Provide the (x, y) coordinate of the cell's center where the given text is located.  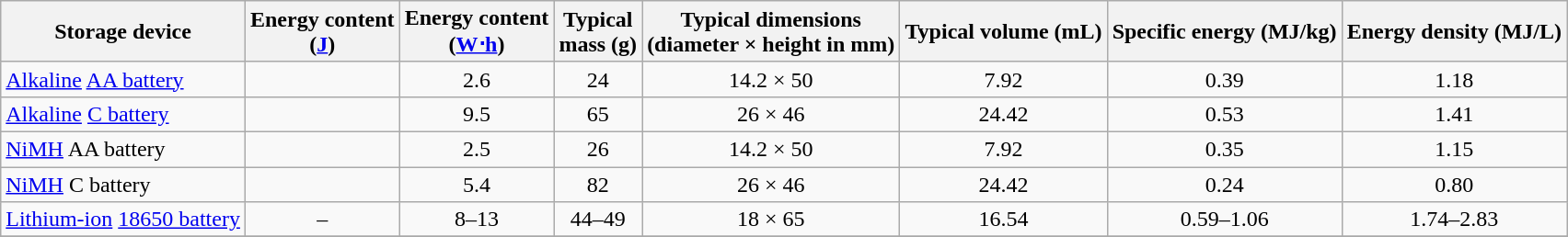
Energy content(W⋅h) (477, 31)
44–49 (598, 220)
8–13 (477, 220)
0.59–1.06 (1224, 220)
Alkaline C battery (123, 114)
NiMH C battery (123, 185)
18 × 65 (771, 220)
0.39 (1224, 79)
1.41 (1454, 114)
0.35 (1224, 149)
2.5 (477, 149)
2.6 (477, 79)
Lithium-ion 18650 battery (123, 220)
Typicalmass (g) (598, 31)
Storage device (123, 31)
82 (598, 185)
1.18 (1454, 79)
65 (598, 114)
Alkaline AA battery (123, 79)
NiMH AA battery (123, 149)
26 (598, 149)
Typical volume (mL) (1003, 31)
1.15 (1454, 149)
0.24 (1224, 185)
16.54 (1003, 220)
Energy density (MJ/L) (1454, 31)
Specific energy (MJ/kg) (1224, 31)
Energy content(J) (322, 31)
– (322, 220)
5.4 (477, 185)
1.74–2.83 (1454, 220)
24 (598, 79)
0.80 (1454, 185)
9.5 (477, 114)
Typical dimensions(diameter × height in mm) (771, 31)
0.53 (1224, 114)
